From the cell containing the given text, extract its center point as [X, Y] coordinate. 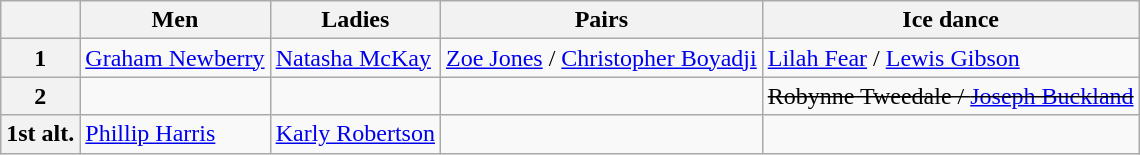
Graham Newberry [175, 58]
Ladies [355, 20]
Zoe Jones / Christopher Boyadji [601, 58]
2 [40, 96]
Pairs [601, 20]
Men [175, 20]
Phillip Harris [175, 134]
Karly Robertson [355, 134]
Natasha McKay [355, 58]
Robynne Tweedale / Joseph Buckland [950, 96]
1 [40, 58]
1st alt. [40, 134]
Lilah Fear / Lewis Gibson [950, 58]
Ice dance [950, 20]
